Output the (x, y) coordinate of the center of the cell containing the given text.  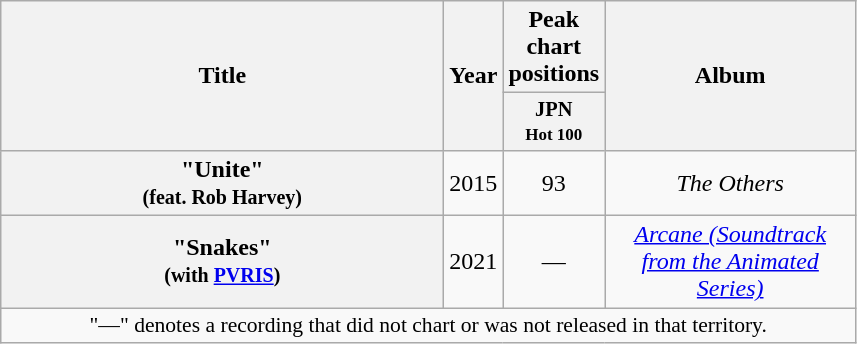
Arcane (Soundtrack from the Animated Series) (730, 262)
— (554, 262)
Album (730, 76)
Year (474, 76)
JPNHot 100 (554, 122)
2021 (474, 262)
"Snakes"(with PVRIS) (222, 262)
2015 (474, 182)
93 (554, 182)
Peak chart positions (554, 47)
"—" denotes a recording that did not chart or was not released in that territory. (428, 326)
Title (222, 76)
The Others (730, 182)
"Unite"(feat. Rob Harvey) (222, 182)
